Extract the [x, y] coordinate from the center of the cell holding the provided text.  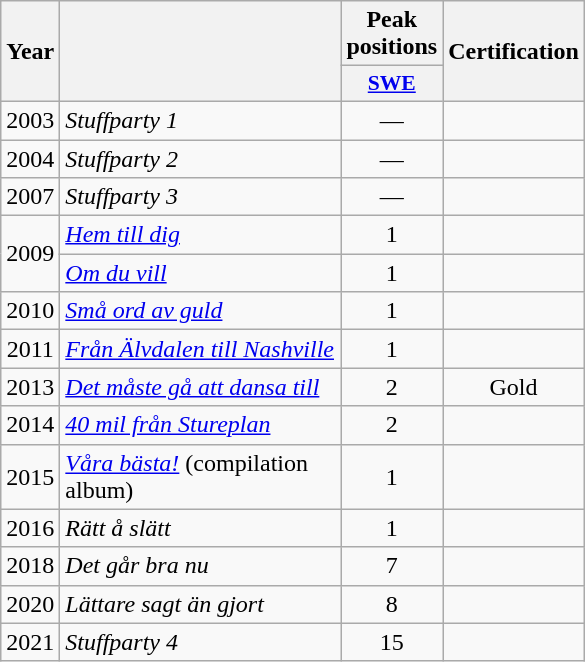
2013 [30, 387]
2007 [30, 197]
2009 [30, 254]
Rätt å slätt [200, 528]
2018 [30, 566]
15 [392, 642]
SWE [392, 84]
2015 [30, 476]
Peak positions [392, 34]
Stuffparty 1 [200, 120]
2011 [30, 349]
Små ord av guld [200, 311]
Stuffparty 2 [200, 159]
Hem till dig [200, 235]
2004 [30, 159]
2010 [30, 311]
Stuffparty 3 [200, 197]
2003 [30, 120]
2021 [30, 642]
2014 [30, 425]
Våra bästa! (compilation album) [200, 476]
8 [392, 604]
Stuffparty 4 [200, 642]
Det går bra nu [200, 566]
40 mil från Stureplan [200, 425]
Det måste gå att dansa till [200, 387]
Från Älvdalen till Nashville [200, 349]
7 [392, 566]
Lättare sagt än gjort [200, 604]
2020 [30, 604]
Year [30, 52]
Certification [514, 52]
Om du vill [200, 273]
2016 [30, 528]
Gold [514, 387]
